Extract the [x, y] coordinate from the center of the cell holding the provided text.  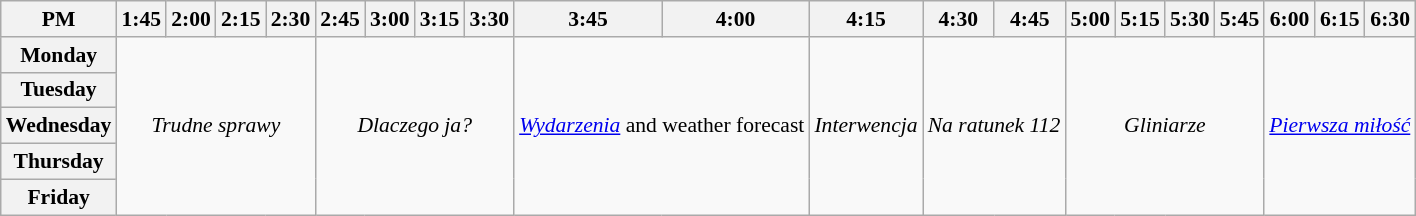
5:30 [1190, 19]
Friday [59, 197]
2:45 [340, 19]
2:00 [191, 19]
Na ratunek 112 [994, 126]
6:30 [1390, 19]
3:15 [440, 19]
1:45 [141, 19]
4:00 [736, 19]
4:30 [958, 19]
Dlaczego ja? [414, 126]
5:15 [1140, 19]
3:30 [489, 19]
3:45 [588, 19]
6:15 [1340, 19]
Trudne sprawy [216, 126]
3:00 [390, 19]
2:30 [291, 19]
2:15 [241, 19]
Wednesday [59, 126]
Monday [59, 55]
Wydarzenia and weather forecast [662, 126]
5:00 [1090, 19]
Pierwsza miłość [1340, 126]
PM [59, 19]
Thursday [59, 162]
4:45 [1030, 19]
6:00 [1289, 19]
4:15 [866, 19]
Gliniarze [1164, 126]
Tuesday [59, 90]
Interwencja [866, 126]
5:45 [1240, 19]
